Scan for the cell matching the given text and deliver its [X, Y] coordinate at center. 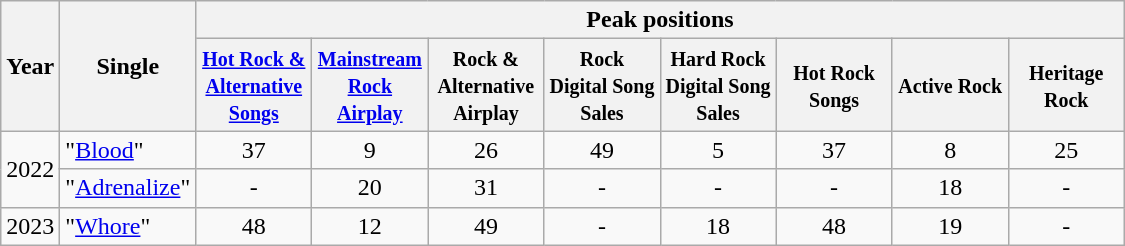
"Adrenalize" [128, 188]
2022 [30, 169]
Single [128, 66]
Hot Rock Songs [834, 85]
Year [30, 66]
Active Rock [950, 85]
20 [370, 188]
5 [718, 150]
Mainstream Rock Airplay [370, 85]
Rock Digital Song Sales [602, 85]
Hot Rock & Alternative Songs [254, 85]
Heritage Rock [1066, 85]
25 [1066, 150]
Peak positions [660, 20]
Rock & Alternative Airplay [486, 85]
2023 [30, 226]
"Blood" [128, 150]
9 [370, 150]
"Whore" [128, 226]
19 [950, 226]
31 [486, 188]
Hard Rock Digital Song Sales [718, 85]
8 [950, 150]
26 [486, 150]
12 [370, 226]
